Find where the given text appears and provide that cell's center as (x, y) coordinate. 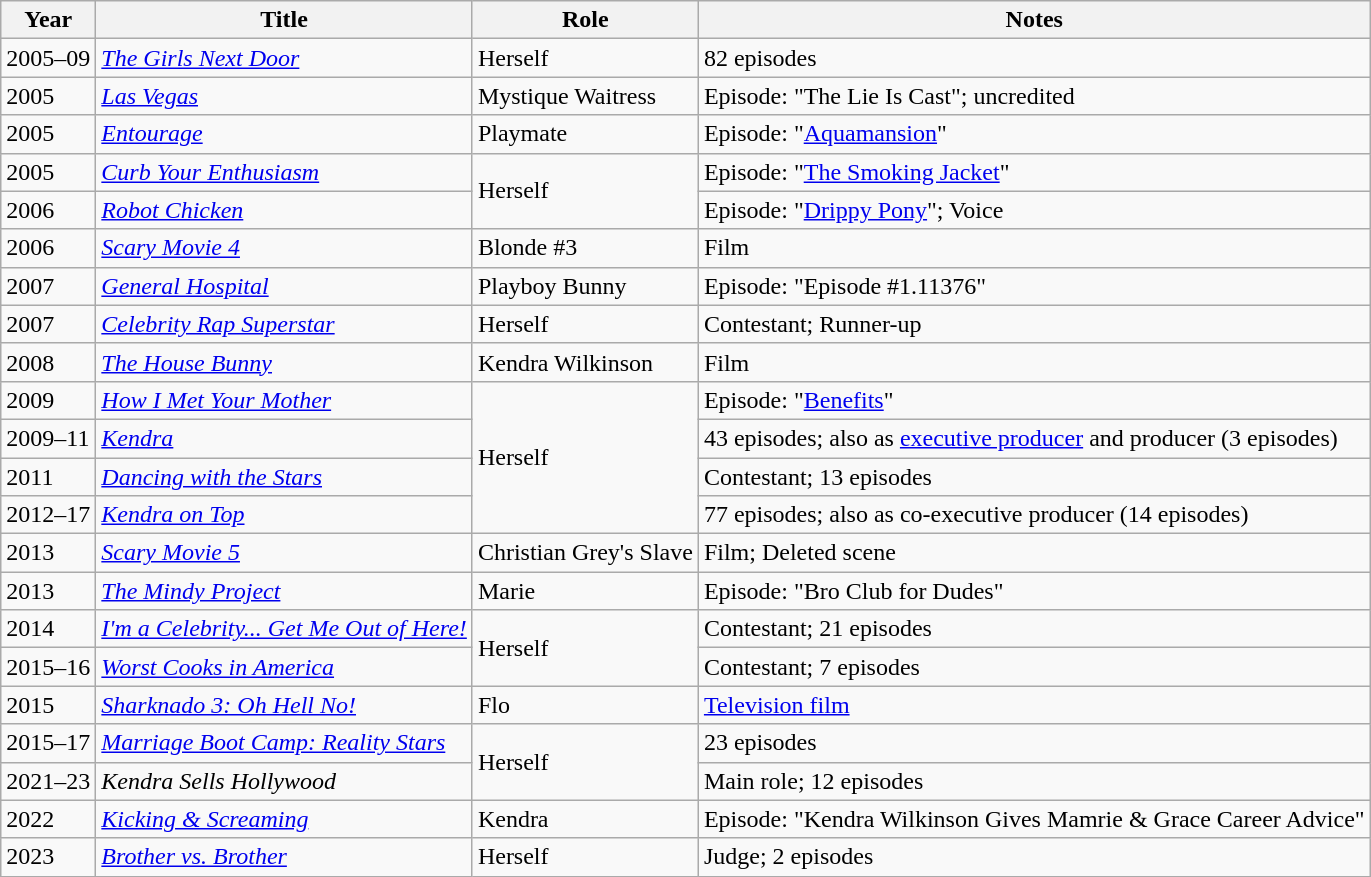
The Mindy Project (284, 591)
Main role; 12 episodes (1034, 781)
Curb Your Enthusiasm (284, 172)
2009 (48, 400)
Dancing with the Stars (284, 477)
2022 (48, 819)
Celebrity Rap Superstar (284, 324)
Marriage Boot Camp: Reality Stars (284, 743)
2009–11 (48, 438)
The House Bunny (284, 362)
I'm a Celebrity... Get Me Out of Here! (284, 629)
Blonde #3 (585, 248)
2008 (48, 362)
Entourage (284, 134)
Robot Chicken (284, 210)
Title (284, 20)
77 episodes; also as co-executive producer (14 episodes) (1034, 515)
2015–17 (48, 743)
How I Met Your Mother (284, 400)
Kicking & Screaming (284, 819)
Episode: "Episode #1.11376" (1034, 286)
Role (585, 20)
Episode: "Bro Club for Dudes" (1034, 591)
Episode: "Benefits" (1034, 400)
Episode: "The Lie Is Cast"; uncredited (1034, 96)
Contestant; 13 episodes (1034, 477)
Episode: "The Smoking Jacket" (1034, 172)
Episode: "Drippy Pony"; Voice (1034, 210)
2011 (48, 477)
Judge; 2 episodes (1034, 857)
82 episodes (1034, 58)
The Girls Next Door (284, 58)
Scary Movie 5 (284, 553)
2015 (48, 705)
Episode: "Kendra Wilkinson Gives Mamrie & Grace Career Advice" (1034, 819)
Playmate (585, 134)
Brother vs. Brother (284, 857)
Flo (585, 705)
Worst Cooks in America (284, 667)
Contestant; 21 episodes (1034, 629)
Contestant; Runner-up (1034, 324)
2005–09 (48, 58)
2012–17 (48, 515)
2014 (48, 629)
Year (48, 20)
Kendra Wilkinson (585, 362)
Film; Deleted scene (1034, 553)
23 episodes (1034, 743)
Television film (1034, 705)
Playboy Bunny (585, 286)
Scary Movie 4 (284, 248)
2015–16 (48, 667)
2021–23 (48, 781)
Marie (585, 591)
43 episodes; also as executive producer and producer (3 episodes) (1034, 438)
Las Vegas (284, 96)
2023 (48, 857)
Notes (1034, 20)
Contestant; 7 episodes (1034, 667)
General Hospital (284, 286)
Christian Grey's Slave (585, 553)
Kendra Sells Hollywood (284, 781)
Kendra on Top (284, 515)
Episode: "Aquamansion" (1034, 134)
Mystique Waitress (585, 96)
Sharknado 3: Oh Hell No! (284, 705)
